From the cell containing the given text, extract its center point as [X, Y] coordinate. 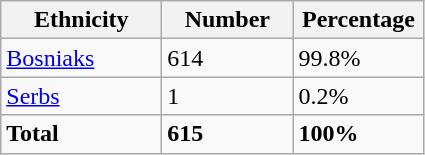
614 [228, 58]
0.2% [358, 96]
615 [228, 134]
99.8% [358, 58]
Bosniaks [82, 58]
100% [358, 134]
Total [82, 134]
Number [228, 20]
Serbs [82, 96]
1 [228, 96]
Percentage [358, 20]
Ethnicity [82, 20]
